Output the [x, y] coordinate of the center of the cell containing the given text.  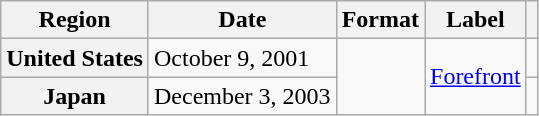
Format [380, 20]
Label [475, 20]
Region [75, 20]
Date [242, 20]
Forefront [475, 77]
United States [75, 58]
Japan [75, 96]
October 9, 2001 [242, 58]
December 3, 2003 [242, 96]
